Provide the (X, Y) coordinate of the cell's center where the given text is located.  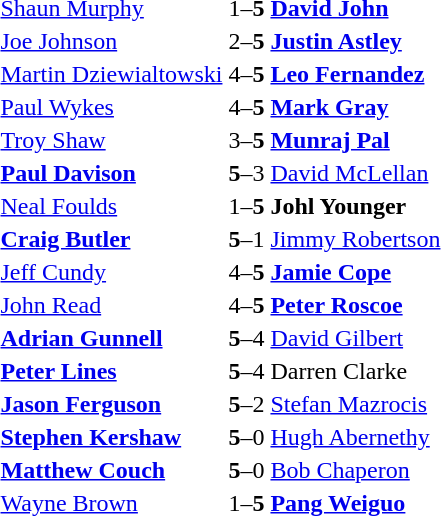
2–5 (246, 41)
5–3 (246, 173)
5–1 (246, 239)
5–2 (246, 404)
1–5 (246, 206)
3–5 (246, 140)
